Search for the cell housing the specified text and yield its [X, Y] center coordinate. 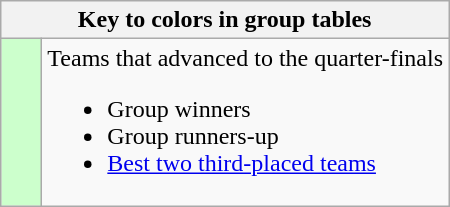
Teams that advanced to the quarter-finalsGroup winnersGroup runners-upBest two third-placed teams [246, 122]
Key to colors in group tables [225, 20]
